Pinpoint the cell where the given text exists, returning its [X, Y] midpoint coordinate. 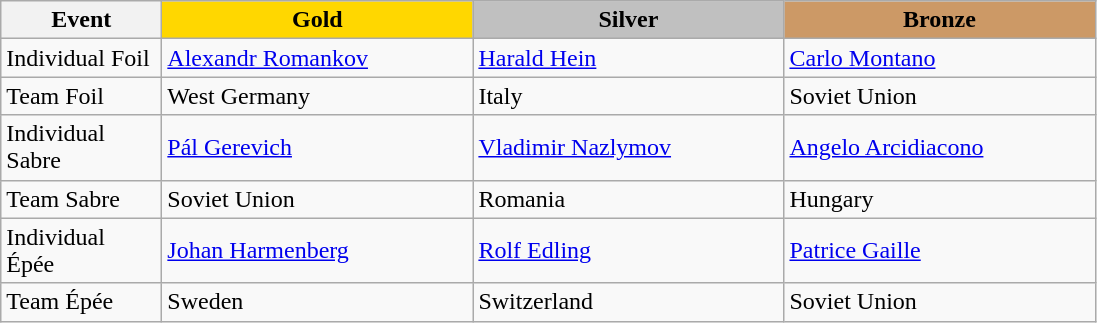
Vladimir Nazlymov [628, 148]
Johan Harmenberg [318, 250]
Silver [628, 20]
West Germany [318, 96]
Hungary [940, 199]
Harald Hein [628, 58]
Individual Foil [82, 58]
Rolf Edling [628, 250]
Team Sabre [82, 199]
Patrice Gaille [940, 250]
Individual Épée [82, 250]
Pál Gerevich [318, 148]
Bronze [940, 20]
Alexandr Romankov [318, 58]
Italy [628, 96]
Team Épée [82, 302]
Team Foil [82, 96]
Carlo Montano [940, 58]
Romania [628, 199]
Angelo Arcidiacono [940, 148]
Individual Sabre [82, 148]
Event [82, 20]
Switzerland [628, 302]
Gold [318, 20]
Sweden [318, 302]
